Return the [X, Y] coordinate for the center point of the cell that contains the specified text.  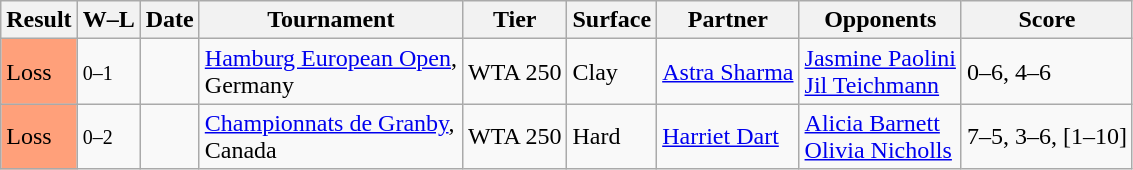
Jasmine Paolini Jil Teichmann [880, 72]
Astra Sharma [728, 72]
W–L [108, 20]
Championnats de Granby, Canada [330, 136]
Surface [612, 20]
0–6, 4–6 [1046, 72]
Opponents [880, 20]
Alicia Barnett Olivia Nicholls [880, 136]
Tier [514, 20]
Clay [612, 72]
Partner [728, 20]
0–2 [108, 136]
7–5, 3–6, [1–10] [1046, 136]
Tournament [330, 20]
Score [1046, 20]
0–1 [108, 72]
Result [39, 20]
Date [170, 20]
Harriet Dart [728, 136]
Hard [612, 136]
Hamburg European Open, Germany [330, 72]
